Return the [X, Y] coordinate for the center point of the cell that contains the specified text.  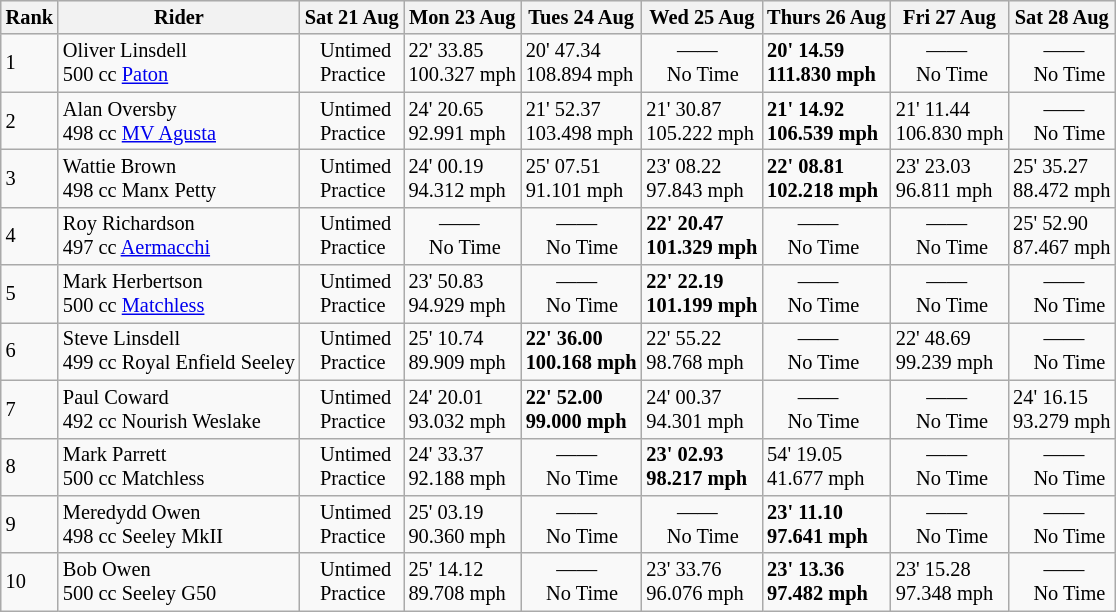
Bob Owen 500 cc Seeley G50 [179, 582]
54' 19.05 41.677 mph [826, 467]
20' 14.59 111.830 mph [826, 63]
21' 14.92 106.539 mph [826, 121]
2 [30, 121]
23' 02.93 98.217 mph [702, 467]
Wed 25 Aug [702, 17]
22' 52.00 99.000 mph [582, 409]
22' 08.81 102.218 mph [826, 178]
25' 52.90 87.467 mph [1062, 236]
24' 33.37 92.188 mph [462, 467]
24' 16.15 93.279 mph [1062, 409]
Mark Herbertson 500 cc Matchless [179, 294]
Wattie Brown 498 cc Manx Petty [179, 178]
20' 47.34 108.894 mph [582, 63]
22' 20.47 101.329 mph [702, 236]
25' 07.51 91.101 mph [582, 178]
22' 22.19 101.199 mph [702, 294]
Sat 21 Aug [352, 17]
25' 03.19 90.360 mph [462, 524]
Meredydd Owen 498 cc Seeley MkII [179, 524]
1 [30, 63]
23' 08.22 97.843 mph [702, 178]
24' 00.37 94.301 mph [702, 409]
22' 33.85 100.327 mph [462, 63]
Alan Oversby 498 cc MV Agusta [179, 121]
7 [30, 409]
10 [30, 582]
Steve Linsdell 499 cc Royal Enfield Seeley [179, 351]
Oliver Linsdell 500 cc Paton [179, 63]
Tues 24 Aug [582, 17]
Fri 27 Aug [950, 17]
5 [30, 294]
24' 20.65 92.991 mph [462, 121]
Mark Parrett 500 cc Matchless [179, 467]
Thurs 26 Aug [826, 17]
22' 48.69 99.239 mph [950, 351]
23' 50.83 94.929 mph [462, 294]
21' 30.87 105.222 mph [702, 121]
23' 33.76 96.076 mph [702, 582]
Rank [30, 17]
25' 10.74 89.909 mph [462, 351]
23' 11.10 97.641 mph [826, 524]
24' 00.19 94.312 mph [462, 178]
21' 11.44 106.830 mph [950, 121]
23' 23.03 96.811 mph [950, 178]
8 [30, 467]
4 [30, 236]
23' 13.36 97.482 mph [826, 582]
Rider [179, 17]
Roy Richardson 497 cc Aermacchi [179, 236]
Mon 23 Aug [462, 17]
23' 15.28 97.348 mph [950, 582]
3 [30, 178]
9 [30, 524]
Sat 28 Aug [1062, 17]
Paul Coward 492 cc Nourish Weslake [179, 409]
21' 52.37 103.498 mph [582, 121]
22' 36.00 100.168 mph [582, 351]
6 [30, 351]
22' 55.22 98.768 mph [702, 351]
25' 35.27 88.472 mph [1062, 178]
24' 20.01 93.032 mph [462, 409]
25' 14.12 89.708 mph [462, 582]
